Find where the given text appears and provide that cell's center as [x, y] coordinate. 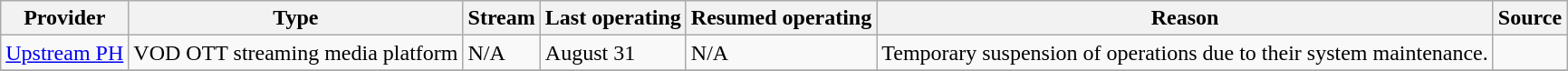
Upstream PH [65, 53]
Type [295, 18]
August 31 [612, 53]
Last operating [612, 18]
Provider [65, 18]
Reason [1185, 18]
Resumed operating [781, 18]
Source [1529, 18]
VOD OTT streaming media platform [295, 53]
Temporary suspension of operations due to their system maintenance. [1185, 53]
Stream [502, 18]
